For the text-containing cell, return its midpoint in [X, Y] coordinate format. 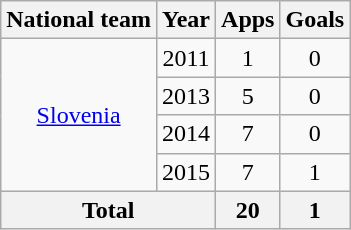
2013 [186, 96]
2015 [186, 172]
Year [186, 20]
2014 [186, 134]
5 [248, 96]
2011 [186, 58]
Apps [248, 20]
Slovenia [79, 115]
20 [248, 210]
Goals [315, 20]
National team [79, 20]
Total [108, 210]
